For the text-containing cell, return its midpoint in (X, Y) coordinate format. 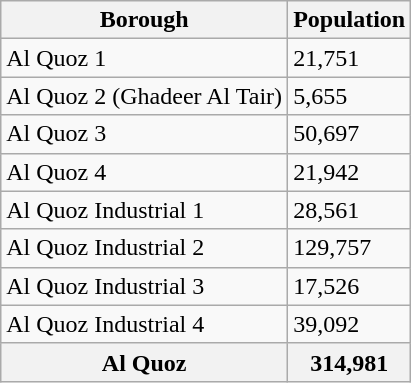
Al Quoz Industrial 2 (144, 248)
Al Quoz Industrial 4 (144, 324)
129,757 (350, 248)
21,942 (350, 172)
Al Quoz 4 (144, 172)
Population (350, 20)
Borough (144, 20)
Al Quoz (144, 362)
28,561 (350, 210)
39,092 (350, 324)
Al Quoz Industrial 3 (144, 286)
21,751 (350, 58)
Al Quoz 2 (Ghadeer Al Tair) (144, 96)
Al Quoz Industrial 1 (144, 210)
17,526 (350, 286)
50,697 (350, 134)
Al Quoz 1 (144, 58)
Al Quoz 3 (144, 134)
314,981 (350, 362)
5,655 (350, 96)
